Locate the cell with the specified text and output its (x, y) center coordinate. 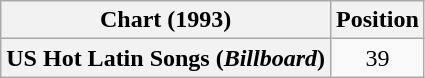
Position (378, 20)
US Hot Latin Songs (Billboard) (166, 58)
39 (378, 58)
Chart (1993) (166, 20)
